Locate the cell with the specified text and output its (X, Y) center coordinate. 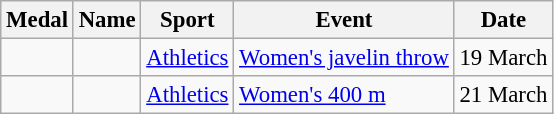
Medal (38, 20)
Women's 400 m (344, 95)
21 March (504, 95)
Name (107, 20)
Women's javelin throw (344, 58)
Date (504, 20)
Event (344, 20)
19 March (504, 58)
Sport (188, 20)
